Identify which cell holds the provided text, then report its [X, Y] central coordinate. 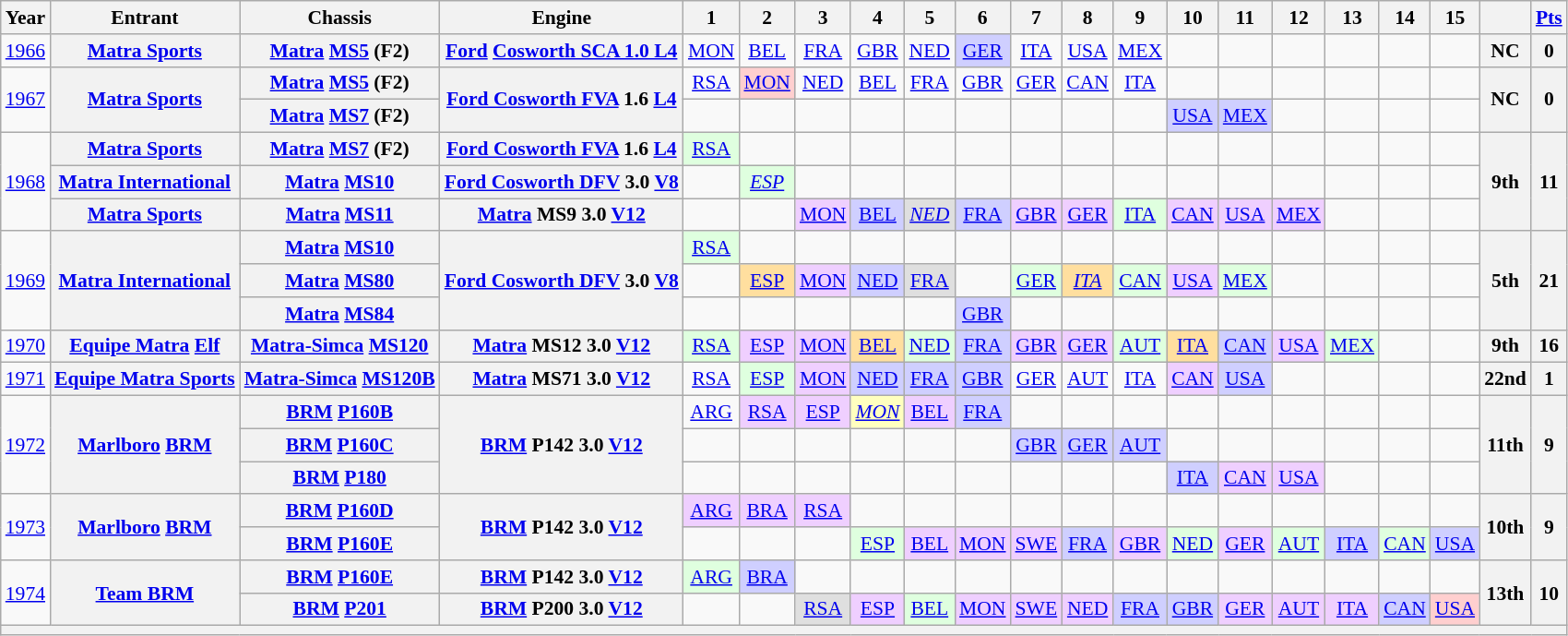
1967 [26, 100]
Year [26, 18]
1974 [26, 593]
5 [930, 18]
Matra MS84 [339, 314]
11th [1505, 445]
1966 [26, 51]
13 [1352, 18]
Entrant [145, 18]
12 [1299, 18]
8 [1087, 18]
BRM P160D [339, 511]
1969 [26, 281]
1973 [26, 528]
22nd [1505, 379]
Matra-Simca MS120 [339, 346]
BRM P160C [339, 445]
5th [1505, 281]
Matra MS9 3.0 V12 [562, 215]
Matra MS71 3.0 V12 [562, 379]
Matra-Simca MS120B [339, 379]
Matra MS12 3.0 V12 [562, 346]
Pts [1550, 18]
1971 [26, 379]
3 [823, 18]
1968 [26, 183]
16 [1550, 346]
Matra MS80 [339, 281]
4 [877, 18]
6 [983, 18]
13th [1505, 593]
BRM P180 [339, 478]
Equipe Matra Elf [145, 346]
1972 [26, 445]
10th [1505, 528]
Equipe Matra Sports [145, 379]
21 [1550, 281]
Engine [562, 18]
Matra MS11 [339, 215]
15 [1455, 18]
BRM P201 [339, 609]
2 [767, 18]
Team BRM [145, 593]
BRM P200 3.0 V12 [562, 609]
Chassis [339, 18]
1970 [26, 346]
Ford Cosworth SCA 1.0 L4 [562, 51]
14 [1405, 18]
BRM P160B [339, 413]
7 [1037, 18]
